Capture the cell that displays the provided text and extract its (X, Y) central coordinate. 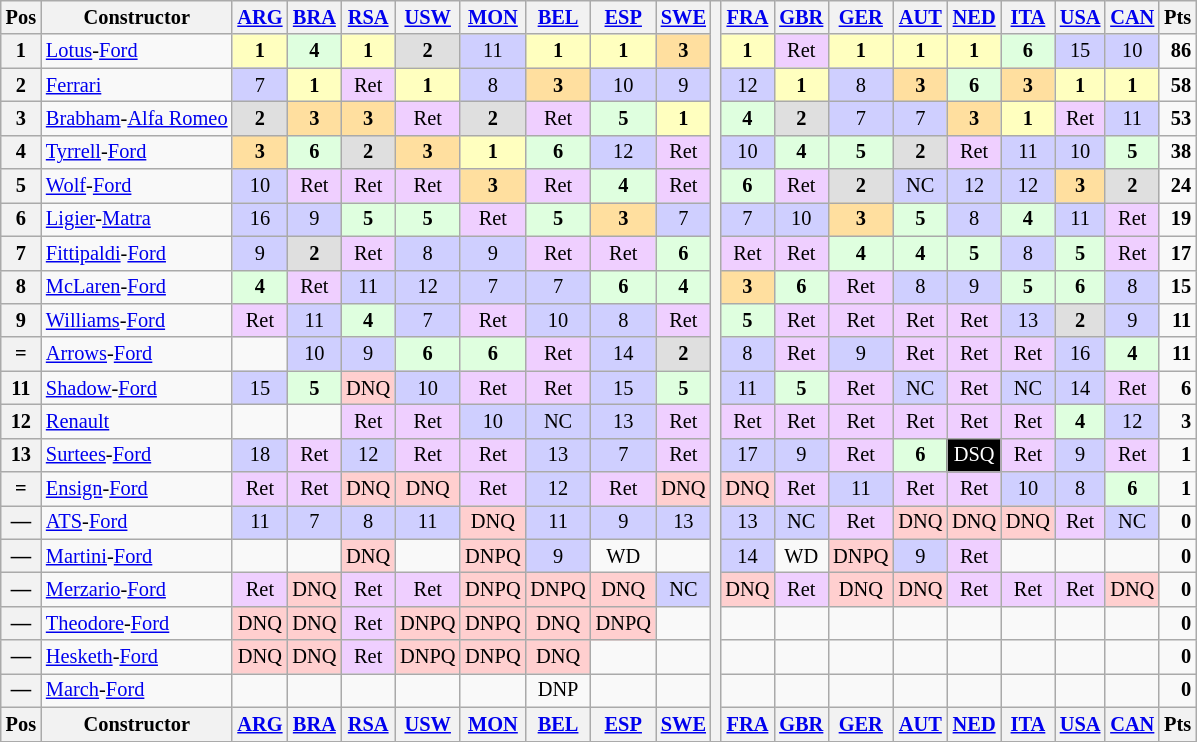
Shadow-Ford (136, 388)
Fittipaldi-Ford (136, 253)
Brabham-Alfa Romeo (136, 118)
Ferrari (136, 85)
86 (1178, 51)
Merzario-Ford (136, 589)
Williams-Ford (136, 320)
DSQ (974, 455)
Lotus-Ford (136, 51)
Arrows-Ford (136, 354)
Ensign-Ford (136, 489)
ATS-Ford (136, 522)
Renault (136, 421)
38 (1178, 152)
53 (1178, 118)
Ligier-Matra (136, 219)
DNP (558, 690)
Wolf-Ford (136, 186)
March-Ford (136, 690)
Hesketh-Ford (136, 657)
McLaren-Ford (136, 287)
Surtees-Ford (136, 455)
Martini-Ford (136, 556)
19 (1178, 219)
18 (260, 455)
58 (1178, 85)
Theodore-Ford (136, 623)
Tyrrell-Ford (136, 152)
24 (1178, 186)
